Determine the [X, Y] coordinate at the center of the cell enclosing the given text.  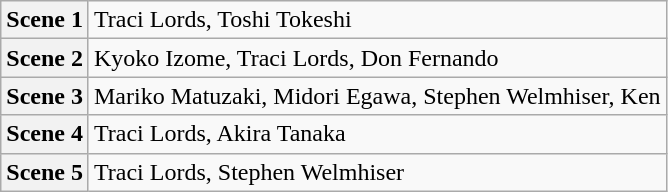
Traci Lords, Akira Tanaka [377, 134]
Scene 4 [45, 134]
Mariko Matuzaki, Midori Egawa, Stephen Welmhiser, Ken [377, 96]
Scene 1 [45, 20]
Traci Lords, Toshi Tokeshi [377, 20]
Kyoko Izome, Traci Lords, Don Fernando [377, 58]
Scene 2 [45, 58]
Traci Lords, Stephen Welmhiser [377, 172]
Scene 3 [45, 96]
Scene 5 [45, 172]
